Output the (X, Y) coordinate of the center of the cell containing the given text.  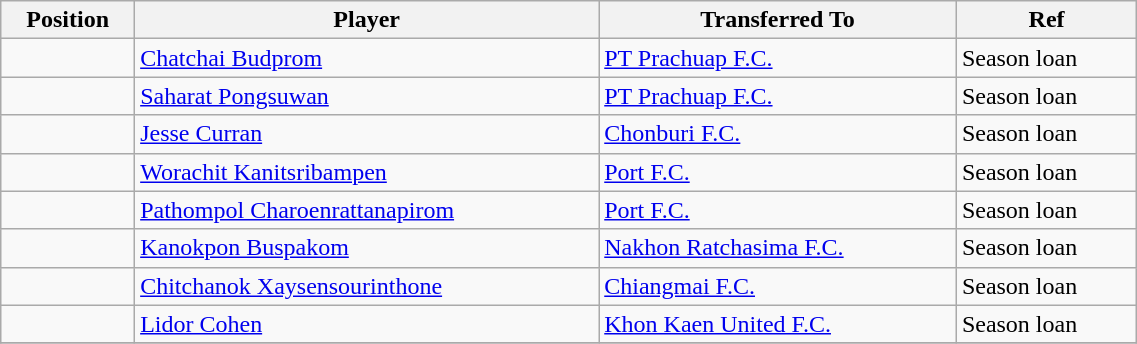
Saharat Pongsuwan (367, 96)
Jesse Curran (367, 134)
Chitchanok Xaysensourinthone (367, 286)
Khon Kaen United F.C. (778, 324)
Chiangmai F.C. (778, 286)
Position (68, 20)
Ref (1046, 20)
Nakhon Ratchasima F.C. (778, 248)
Worachit Kanitsribampen (367, 172)
Lidor Cohen (367, 324)
Pathompol Charoenrattanapirom (367, 210)
Chatchai Budprom (367, 58)
Kanokpon Buspakom (367, 248)
Chonburi F.C. (778, 134)
Player (367, 20)
Transferred To (778, 20)
